Pinpoint the cell where the given text exists, returning its [X, Y] midpoint coordinate. 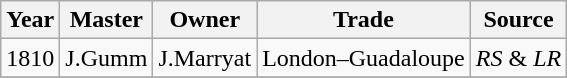
1810 [30, 58]
Year [30, 20]
London–Guadaloupe [364, 58]
J.Marryat [205, 58]
J.Gumm [106, 58]
Source [518, 20]
Owner [205, 20]
Master [106, 20]
Trade [364, 20]
RS & LR [518, 58]
